Detect which cell encompasses the target text, then output its [X, Y] center coordinate. 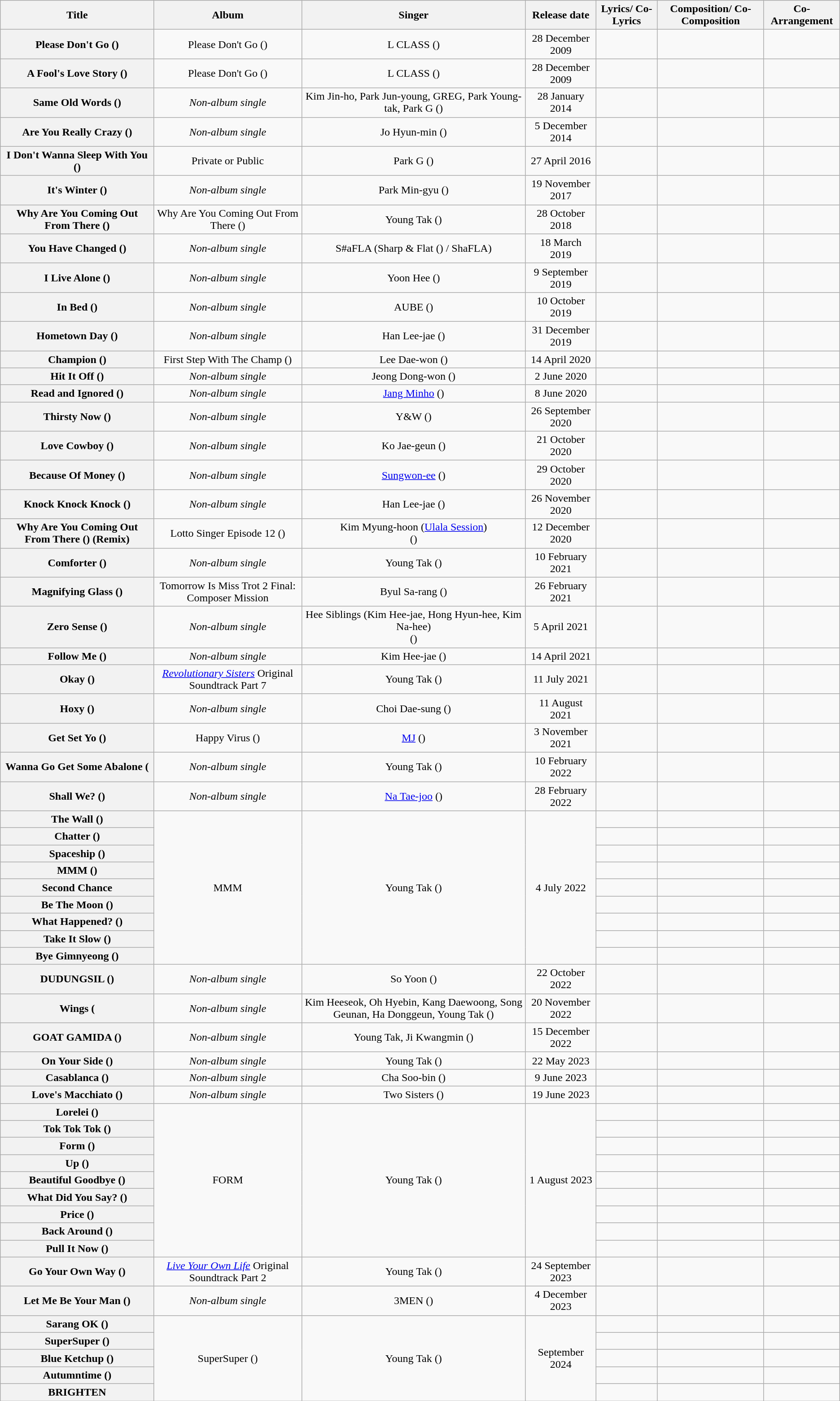
What Happened? () [77, 922]
Hometown Day () [77, 336]
Because Of Money () [77, 475]
26 February 2021 [561, 591]
Choi Dae-sung () [414, 708]
15 December 2022 [561, 1038]
4 December 2023 [561, 1300]
28 January 2014 [561, 102]
Lee Dae-won () [414, 359]
Same Old Words () [77, 102]
Blue Ketchup () [77, 1358]
Ko Jae-geun () [414, 446]
Casablanca () [77, 1077]
Zero Sense () [77, 627]
Comforter () [77, 563]
Go Your Own Way () [77, 1272]
Spaceship () [77, 854]
Love Cowboy () [77, 446]
Park G () [414, 161]
10 October 2019 [561, 307]
19 June 2023 [561, 1095]
Revolutionary Sisters Original Soundtrack Part 7 [228, 679]
10 February 2021 [561, 563]
3MEN () [414, 1300]
5 April 2021 [561, 627]
Hit It Off () [77, 377]
Okay () [77, 679]
You Have Changed () [77, 249]
Hee Siblings (Kim Hee-jae, Hong Hyun-hee, Kim Na-hee) () [414, 627]
2 June 2020 [561, 377]
It's Winter () [77, 190]
14 April 2021 [561, 656]
The Wall () [77, 819]
Sungwon-ee () [414, 475]
9 September 2019 [561, 277]
Y&W () [414, 416]
Bye Gimnyeong () [77, 956]
In Bed () [77, 307]
Album [228, 15]
Na Tae-joo () [414, 796]
I Don't Wanna Sleep With You () [77, 161]
MMM () [77, 871]
9 June 2023 [561, 1077]
Live Your Own Life Original Soundtrack Part 2 [228, 1272]
Magnifying Glass () [77, 591]
21 October 2020 [561, 446]
31 December 2019 [561, 336]
Release date [561, 15]
Co-Arrangement [801, 15]
Knock Knock Knock () [77, 504]
24 September 2023 [561, 1272]
12 December 2020 [561, 533]
Byul Sa-rang () [414, 591]
10 February 2022 [561, 766]
11 July 2021 [561, 679]
I Live Alone () [77, 277]
18 March 2019 [561, 249]
FORM [228, 1180]
Composition/ Co-Composition [711, 15]
Kim Myung-hoon (Ulala Session) () [414, 533]
Title [77, 15]
Be The Moon () [77, 905]
Shall We? () [77, 796]
22 October 2022 [561, 979]
A Fool's Love Story () [77, 74]
Take It Slow () [77, 939]
So Yoon () [414, 979]
Up () [77, 1163]
1 August 2023 [561, 1180]
Follow Me () [77, 656]
MJ () [414, 738]
8 June 2020 [561, 394]
Two Sisters () [414, 1095]
Second Chance [77, 888]
4 July 2022 [561, 888]
Tok Tok Tok () [77, 1129]
Form () [77, 1146]
19 November 2017 [561, 190]
Singer [414, 15]
Are You Really Crazy () [77, 132]
Happy Virus () [228, 738]
Jo Hyun-min () [414, 132]
Thirsty Now () [77, 416]
Park Min-gyu () [414, 190]
DUDUNGSIL () [77, 979]
Private or Public [228, 161]
Chatter () [77, 836]
Sarang OK () [77, 1324]
Kim Heeseok, Oh Hyebin, Kang Daewoong, Song Geunan, Ha Donggeun, Young Tak () [414, 1008]
S#aFLA (Sharp & Flat () / ShaFLA) [414, 249]
28 February 2022 [561, 796]
GOAT GAMIDA () [77, 1038]
27 April 2016 [561, 161]
22 May 2023 [561, 1060]
Cha Soo-bin () [414, 1077]
26 November 2020 [561, 504]
Get Set Yo () [77, 738]
20 November 2022 [561, 1008]
MMM [228, 888]
On Your Side () [77, 1060]
Champion () [77, 359]
Price () [77, 1214]
Tomorrow Is Miss Trot 2 Final: Composer Mission [228, 591]
28 October 2018 [561, 219]
September 2024 [561, 1358]
Wings ( [77, 1008]
Kim Hee-jae () [414, 656]
Wanna Go Get Some Abalone ( [77, 766]
Back Around () [77, 1231]
What Did You Say? () [77, 1197]
BRIGHTEN [77, 1392]
Young Tak, Ji Kwangmin () [414, 1038]
Lyrics/ Co-Lyrics [626, 15]
Yoon Hee () [414, 277]
Read and Ignored () [77, 394]
Pull It Now () [77, 1248]
14 April 2020 [561, 359]
First Step With The Champ () [228, 359]
Autumntime () [77, 1375]
Let Me Be Your Man () [77, 1300]
26 September 2020 [561, 416]
5 December 2014 [561, 132]
29 October 2020 [561, 475]
AUBE () [414, 307]
Lotto Singer Episode 12 () [228, 533]
11 August 2021 [561, 708]
3 November 2021 [561, 738]
Jang Minho () [414, 394]
Love's Macchiato () [77, 1095]
Kim Jin-ho, Park Jun-young, GREG, Park Young-tak, Park G () [414, 102]
Beautiful Goodbye () [77, 1180]
Jeong Dong-won () [414, 377]
Hoxy () [77, 708]
Why Are You Coming Out From There () (Remix) [77, 533]
Lorelei () [77, 1112]
